Extract the [x, y] coordinate from the center of the cell holding the provided text.  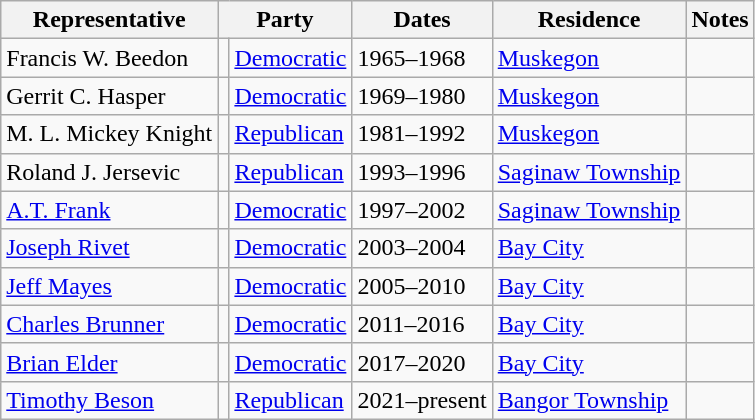
Notes [720, 20]
Dates [422, 20]
1965–1968 [422, 58]
Gerrit C. Hasper [110, 96]
1981–1992 [422, 134]
1997–2002 [422, 210]
2021–present [422, 400]
2003–2004 [422, 248]
Residence [589, 20]
2011–2016 [422, 324]
Party [285, 20]
Joseph Rivet [110, 248]
M. L. Mickey Knight [110, 134]
Bangor Township [589, 400]
Brian Elder [110, 362]
Timothy Beson [110, 400]
Jeff Mayes [110, 286]
Representative [110, 20]
1993–1996 [422, 172]
A.T. Frank [110, 210]
Charles Brunner [110, 324]
Roland J. Jersevic [110, 172]
Francis W. Beedon [110, 58]
2017–2020 [422, 362]
2005–2010 [422, 286]
1969–1980 [422, 96]
